Output the (X, Y) coordinate of the center of the cell containing the given text.  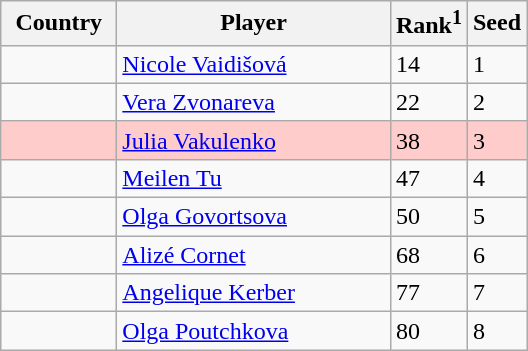
38 (428, 140)
6 (496, 255)
50 (428, 217)
Country (59, 24)
2 (496, 102)
7 (496, 293)
14 (428, 64)
80 (428, 331)
8 (496, 331)
Olga Poutchkova (254, 331)
Vera Zvonareva (254, 102)
77 (428, 293)
Meilen Tu (254, 178)
Player (254, 24)
Rank1 (428, 24)
3 (496, 140)
Julia Vakulenko (254, 140)
5 (496, 217)
47 (428, 178)
4 (496, 178)
Olga Govortsova (254, 217)
22 (428, 102)
68 (428, 255)
Angelique Kerber (254, 293)
Alizé Cornet (254, 255)
Nicole Vaidišová (254, 64)
1 (496, 64)
Seed (496, 24)
